Return the [x, y] coordinate for the center point of the cell that contains the specified text.  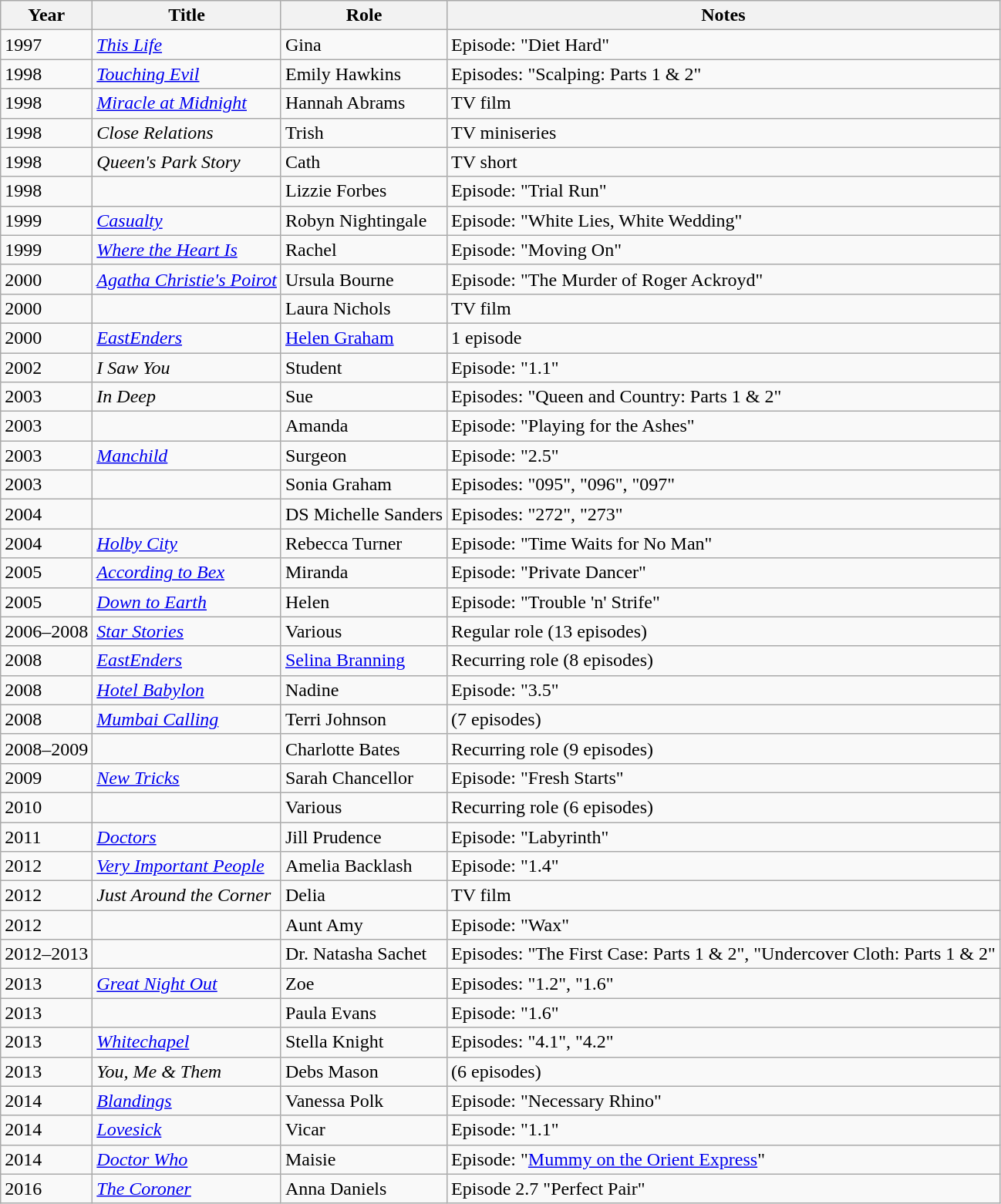
Very Important People [187, 866]
Episode: "The Murder of Roger Ackroyd" [723, 279]
Lovesick [187, 1130]
(7 episodes) [723, 719]
Trish [364, 133]
Nadine [364, 690]
Episode: "1.4" [723, 866]
Just Around the Corner [187, 896]
2006–2008 [46, 631]
Doctor Who [187, 1159]
Manchild [187, 456]
Title [187, 15]
Amanda [364, 426]
Episode: "Trial Run" [723, 191]
Laura Nichols [364, 308]
Episodes: "4.1", "4.2" [723, 1042]
Year [46, 15]
According to Bex [187, 573]
Sarah Chancellor [364, 778]
Role [364, 15]
Casualty [187, 220]
Episodes: "The First Case: Parts 1 & 2", "Undercover Cloth: Parts 1 & 2" [723, 954]
Episode: "Trouble 'n' Strife" [723, 602]
Aunt Amy [364, 925]
2008–2009 [46, 748]
Star Stories [187, 631]
Amelia Backlash [364, 866]
Student [364, 368]
Close Relations [187, 133]
This Life [187, 45]
Gina [364, 45]
1 episode [723, 338]
Episodes: "Queen and Country: Parts 1 & 2" [723, 397]
Agatha Christie's Poirot [187, 279]
Down to Earth [187, 602]
Helen [364, 602]
Zoe [364, 984]
Episode: "Labyrinth" [723, 836]
Lizzie Forbes [364, 191]
Episode: "1.6" [723, 1013]
Where the Heart Is [187, 250]
Episode: "Necessary Rhino" [723, 1101]
Recurring role (6 episodes) [723, 807]
Delia [364, 896]
Episodes: "095", "096", "097" [723, 485]
Paula Evans [364, 1013]
Jill Prudence [364, 836]
Miracle at Midnight [187, 103]
You, Me & Them [187, 1071]
Regular role (13 episodes) [723, 631]
Debs Mason [364, 1071]
Mumbai Calling [187, 719]
Dr. Natasha Sachet [364, 954]
I Saw You [187, 368]
Robyn Nightingale [364, 220]
Hannah Abrams [364, 103]
Miranda [364, 573]
Episode: "Mummy on the Orient Express" [723, 1159]
Episode: "Private Dancer" [723, 573]
Surgeon [364, 456]
2009 [46, 778]
Recurring role (8 episodes) [723, 661]
Vanessa Polk [364, 1101]
Sue [364, 397]
1997 [46, 45]
Touching Evil [187, 74]
Terri Johnson [364, 719]
TV miniseries [723, 133]
Queen's Park Story [187, 162]
Charlotte Bates [364, 748]
Blandings [187, 1101]
2002 [46, 368]
Great Night Out [187, 984]
2016 [46, 1189]
Rachel [364, 250]
Stella Knight [364, 1042]
(6 episodes) [723, 1071]
Episodes: "272", "273" [723, 514]
Cath [364, 162]
2010 [46, 807]
Episode: "Diet Hard" [723, 45]
Episode: "Wax" [723, 925]
Helen Graham [364, 338]
Hotel Babylon [187, 690]
Episode: "Fresh Starts" [723, 778]
Episode: "Moving On" [723, 250]
Anna Daniels [364, 1189]
Sonia Graham [364, 485]
Emily Hawkins [364, 74]
Recurring role (9 episodes) [723, 748]
2012–2013 [46, 954]
Episode: "Time Waits for No Man" [723, 543]
Episode: "White Lies, White Wedding" [723, 220]
Vicar [364, 1130]
The Coroner [187, 1189]
Episodes: "Scalping: Parts 1 & 2" [723, 74]
Episode 2.7 "Perfect Pair" [723, 1189]
TV short [723, 162]
Rebecca Turner [364, 543]
Ursula Bourne [364, 279]
New Tricks [187, 778]
Episode: "2.5" [723, 456]
Doctors [187, 836]
Whitechapel [187, 1042]
Holby City [187, 543]
Maisie [364, 1159]
2011 [46, 836]
DS Michelle Sanders [364, 514]
Episodes: "1.2", "1.6" [723, 984]
In Deep [187, 397]
Episode: "Playing for the Ashes" [723, 426]
Selina Branning [364, 661]
Episode: "3.5" [723, 690]
Notes [723, 15]
